Extract the (X, Y) coordinate from the center of the cell holding the provided text.  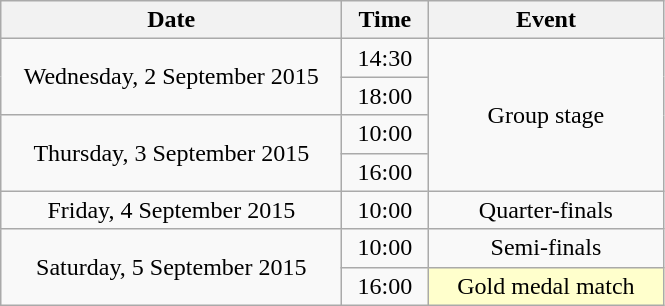
Gold medal match (546, 286)
Saturday, 5 September 2015 (172, 267)
Quarter-finals (546, 210)
Friday, 4 September 2015 (172, 210)
Event (546, 20)
Time (385, 20)
Semi-finals (546, 248)
14:30 (385, 58)
18:00 (385, 96)
Group stage (546, 115)
Wednesday, 2 September 2015 (172, 77)
Thursday, 3 September 2015 (172, 153)
Date (172, 20)
